Pinpoint the cell where the given text exists, returning its (X, Y) midpoint coordinate. 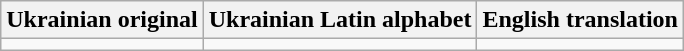
Ukrainian original (102, 20)
Ukrainian Latin alphabet (340, 20)
English translation (580, 20)
